Return (X, Y) of the center of cell containing provided text 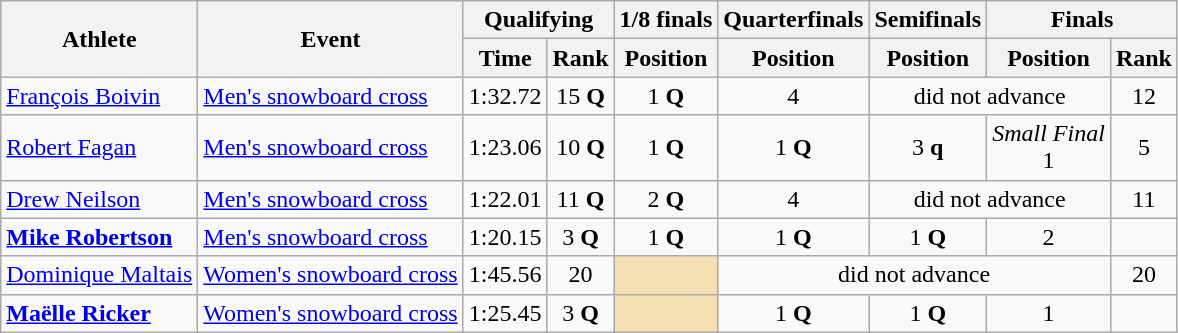
Finals (1082, 20)
1:20.15 (505, 237)
Athlete (100, 39)
3 q (928, 148)
1/8 finals (666, 20)
15 Q (580, 96)
Small Final 1 (1049, 148)
1:32.72 (505, 96)
12 (1144, 96)
Semifinals (928, 20)
Robert Fagan (100, 148)
2 Q (666, 199)
Quarterfinals (794, 20)
1:23.06 (505, 148)
10 Q (580, 148)
11 Q (580, 199)
Dominique Maltais (100, 275)
1:22.01 (505, 199)
1:25.45 (505, 313)
Drew Neilson (100, 199)
Mike Robertson (100, 237)
Time (505, 58)
Maëlle Ricker (100, 313)
11 (1144, 199)
2 (1049, 237)
1 (1049, 313)
1:45.56 (505, 275)
Qualifying (538, 20)
Event (330, 39)
5 (1144, 148)
François Boivin (100, 96)
